Pinpoint the cell where the given text exists, returning its (X, Y) midpoint coordinate. 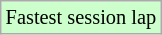
Fastest session lap (81, 17)
